Scan for the cell matching the given text and deliver its (X, Y) coordinate at center. 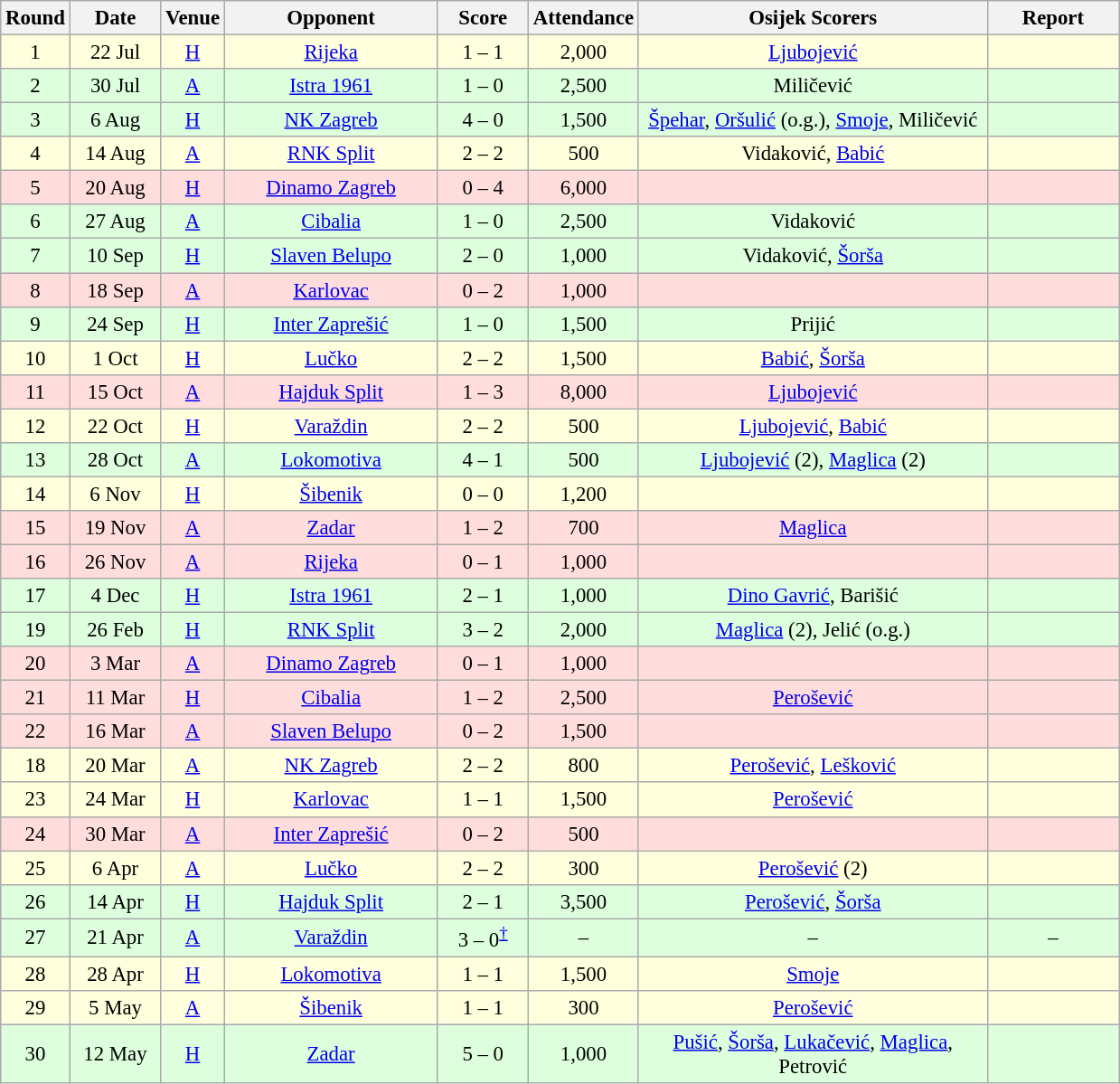
Round (35, 18)
Maglica (2), Jelić (o.g.) (813, 630)
3 – 2 (483, 630)
Vidaković, Šorša (813, 256)
Prijić (813, 324)
26 (35, 901)
20 Mar (116, 766)
6 Nov (116, 494)
Miličević (813, 86)
6 Aug (116, 120)
28 (35, 974)
Vidaković (813, 222)
8 (35, 290)
Dino Gavrić, Barišić (813, 596)
Perošević, Lešković (813, 766)
18 (35, 766)
16 Mar (116, 731)
12 May (116, 1054)
29 (35, 1008)
5 May (116, 1008)
21 Apr (116, 938)
5 – 0 (483, 1054)
13 (35, 460)
30 Mar (116, 834)
3 Mar (116, 664)
17 (35, 596)
27 (35, 938)
3 – 0† (483, 938)
Report (1053, 18)
6,000 (584, 188)
24 Mar (116, 800)
4 Dec (116, 596)
3,500 (584, 901)
4 (35, 154)
10 Sep (116, 256)
Ljubojević, Babić (813, 426)
28 Oct (116, 460)
1,200 (584, 494)
26 Feb (116, 630)
Osijek Scorers (813, 18)
27 Aug (116, 222)
19 (35, 630)
8,000 (584, 391)
28 Apr (116, 974)
30 Jul (116, 86)
5 (35, 188)
18 Sep (116, 290)
Babić, Šorša (813, 358)
21 (35, 698)
800 (584, 766)
Vidaković, Babić (813, 154)
24 Sep (116, 324)
22 Jul (116, 52)
19 Nov (116, 528)
Opponent (331, 18)
14 (35, 494)
1 – 3 (483, 391)
1 (35, 52)
Ljubojević (2), Maglica (2) (813, 460)
Perošević (2) (813, 868)
20 (35, 664)
2 (35, 86)
10 (35, 358)
700 (584, 528)
7 (35, 256)
11 Mar (116, 698)
30 (35, 1054)
4 – 0 (483, 120)
16 (35, 561)
15 Oct (116, 391)
4 – 1 (483, 460)
23 (35, 800)
24 (35, 834)
14 Aug (116, 154)
0 – 4 (483, 188)
Venue (193, 18)
Pušić, Šorša, Lukačević, Maglica, Petrović (813, 1054)
Maglica (813, 528)
2 – 0 (483, 256)
Perošević, Šorša (813, 901)
3 (35, 120)
Score (483, 18)
0 – 0 (483, 494)
15 (35, 528)
25 (35, 868)
20 Aug (116, 188)
Špehar, Oršulić (o.g.), Smoje, Miličević (813, 120)
9 (35, 324)
6 (35, 222)
1 Oct (116, 358)
12 (35, 426)
22 (35, 731)
6 Apr (116, 868)
Date (116, 18)
Smoje (813, 974)
22 Oct (116, 426)
14 Apr (116, 901)
26 Nov (116, 561)
11 (35, 391)
Attendance (584, 18)
